Find where the given text appears and provide that cell's center as (X, Y) coordinate. 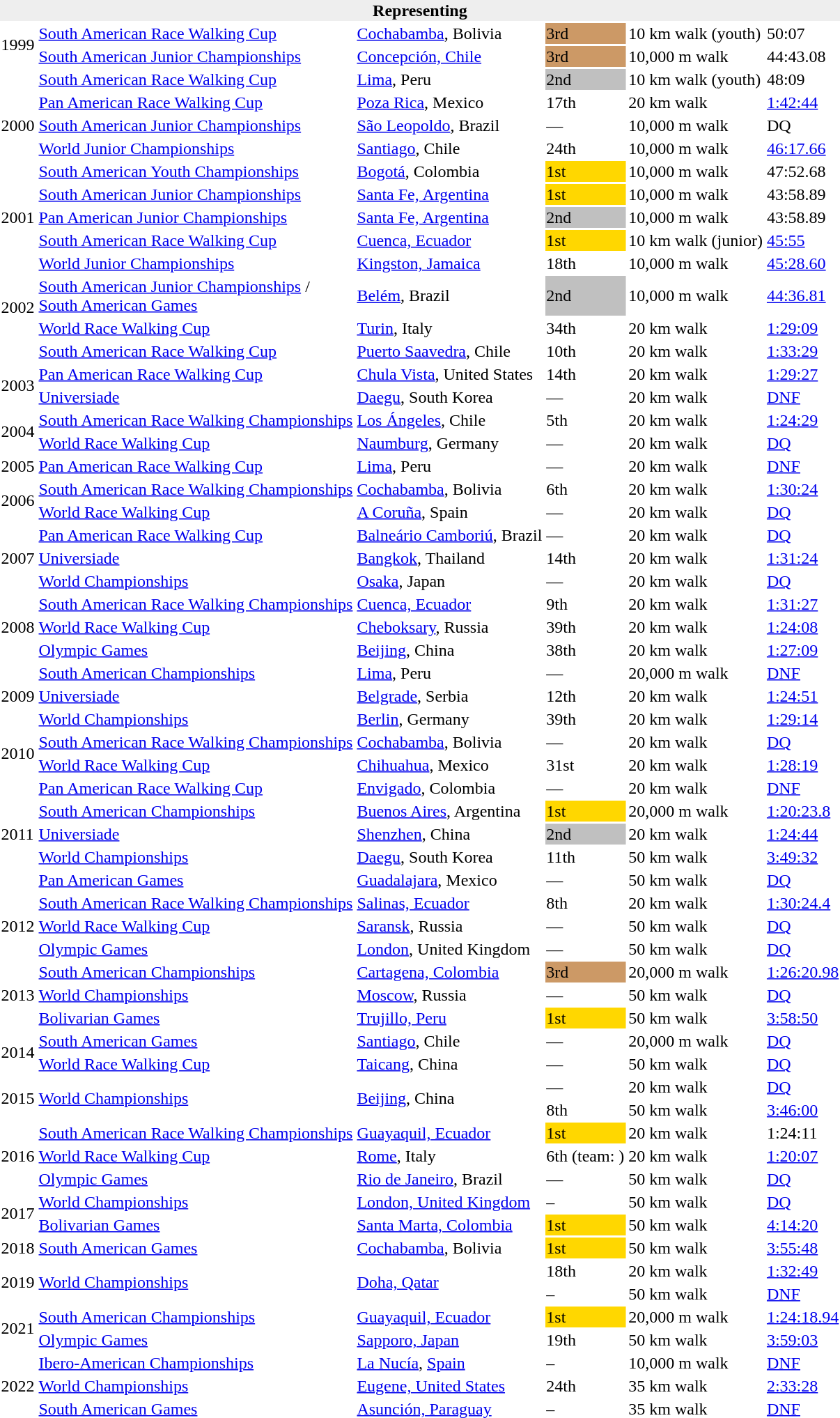
Osaka, Japan (450, 581)
6th (585, 489)
Belgrade, Serbia (450, 696)
3:46:00 (802, 1110)
2017 (18, 1214)
2019 (18, 1282)
46:17.66 (802, 148)
2009 (18, 696)
Cartagena, Colombia (450, 972)
South American Youth Championships (196, 171)
12th (585, 696)
La Nucía, Spain (450, 1363)
2003 (18, 386)
48:09 (802, 79)
2001 (18, 217)
3:59:03 (802, 1340)
9th (585, 604)
45:28.60 (802, 263)
2004 (18, 432)
38th (585, 650)
A Coruña, Spain (450, 512)
1:42:44 (802, 102)
2007 (18, 558)
1:33:29 (802, 351)
1:24:11 (802, 1133)
11th (585, 857)
Chihuahua, Mexico (450, 765)
1:29:27 (802, 374)
17th (585, 102)
1:24:08 (802, 627)
6th (team: ) (585, 1156)
Naumburg, Germany (450, 443)
50:07 (802, 33)
2:33:28 (802, 1386)
Ibero-American Championships (196, 1363)
1:26:20.98 (802, 972)
Pan American Junior Championships (196, 217)
Rome, Italy (450, 1156)
3:49:32 (802, 857)
Taicang, China (450, 1064)
3:55:48 (802, 1248)
Turin, Italy (450, 328)
Moscow, Russia (450, 995)
Representing (420, 10)
Bangkok, Thailand (450, 558)
2021 (18, 1328)
1:20:23.8 (802, 811)
São Leopoldo, Brazil (450, 125)
Berlin, Germany (450, 719)
Chula Vista, United States (450, 374)
Saransk, Russia (450, 926)
31st (585, 765)
Santa Marta, Colombia (450, 1225)
South American Junior Championships / South American Games (196, 295)
Rio de Janeiro, Brazil (450, 1179)
Trujillo, Peru (450, 1018)
Poza Rica, Mexico (450, 102)
Shenzhen, China (450, 834)
19th (585, 1340)
1:31:27 (802, 604)
2014 (18, 1052)
Belém, Brazil (450, 295)
Envigado, Colombia (450, 788)
2016 (18, 1156)
2000 (18, 125)
2005 (18, 466)
1:27:09 (802, 650)
47:52.68 (802, 171)
Salinas, Ecuador (450, 903)
4:14:20 (802, 1225)
3:58:50 (802, 1018)
2012 (18, 926)
Buenos Aires, Argentina (450, 811)
Kingston, Jamaica (450, 263)
Balneário Camboriú, Brazil (450, 535)
1:30:24.4 (802, 903)
1:30:24 (802, 489)
1:29:14 (802, 719)
45:55 (802, 240)
44:43.08 (802, 56)
Doha, Qatar (450, 1282)
1999 (18, 45)
Cheboksary, Russia (450, 627)
2018 (18, 1248)
Bogotá, Colombia (450, 171)
2010 (18, 754)
Pan American Games (196, 880)
Concepción, Chile (450, 56)
1:20:07 (802, 1156)
44:36.81 (802, 295)
10th (585, 351)
Sapporo, Japan (450, 1340)
2008 (18, 627)
10 km walk (junior) (696, 240)
Los Ángeles, Chile (450, 420)
Eugene, United States (450, 1386)
34th (585, 328)
2013 (18, 995)
2015 (18, 1098)
2002 (18, 307)
2006 (18, 500)
Puerto Saavedra, Chile (450, 351)
2011 (18, 834)
Guadalajara, Mexico (450, 880)
5th (585, 420)
1:32:49 (802, 1271)
1:24:29 (802, 420)
1:24:18.94 (802, 1317)
1:29:09 (802, 328)
1:24:44 (802, 834)
1:31:24 (802, 558)
1:24:51 (802, 696)
35 km walk (696, 1386)
1:28:19 (802, 765)
